From the cell containing the given text, extract its center point as [X, Y] coordinate. 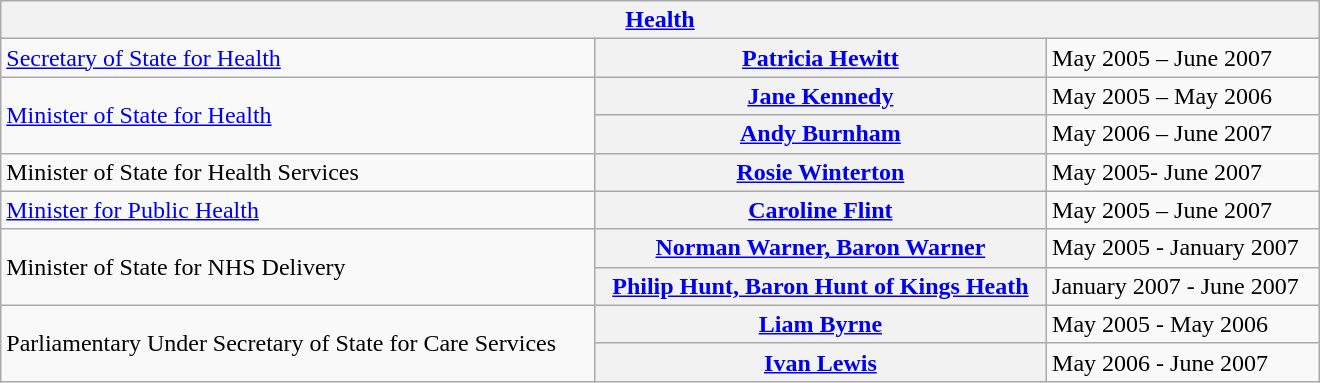
Minister of State for Health Services [298, 172]
Health [660, 20]
Rosie Winterton [820, 172]
Minister of State for Health [298, 115]
Liam Byrne [820, 324]
Jane Kennedy [820, 96]
May 2006 - June 2007 [1184, 362]
Andy Burnham [820, 134]
Patricia Hewitt [820, 58]
January 2007 - June 2007 [1184, 286]
May 2006 – June 2007 [1184, 134]
May 2005- June 2007 [1184, 172]
Caroline Flint [820, 210]
Minister for Public Health [298, 210]
Parliamentary Under Secretary of State for Care Services [298, 343]
Minister of State for NHS Delivery [298, 267]
May 2005 – May 2006 [1184, 96]
Norman Warner, Baron Warner [820, 248]
May 2005 - May 2006 [1184, 324]
Ivan Lewis [820, 362]
Secretary of State for Health [298, 58]
May 2005 - January 2007 [1184, 248]
Philip Hunt, Baron Hunt of Kings Heath [820, 286]
